Return the (x, y) coordinate for the center point of the cell that contains the specified text.  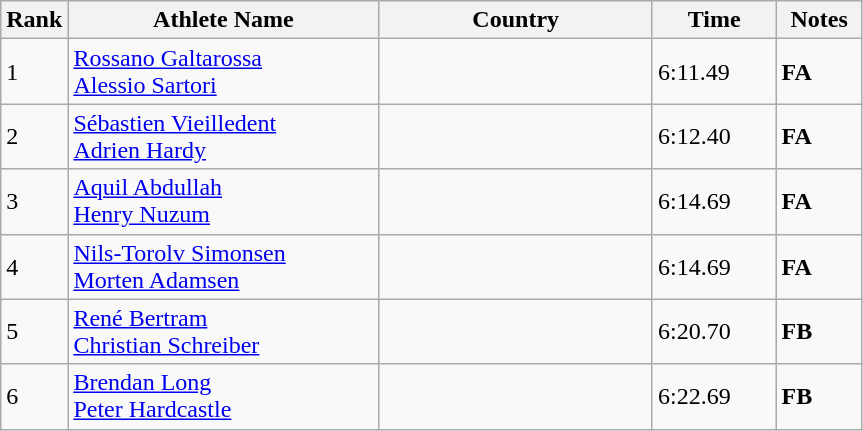
2 (34, 136)
4 (34, 266)
Notes (819, 20)
Brendan Long Peter Hardcastle (224, 396)
Aquil Abdullah Henry Nuzum (224, 202)
Rank (34, 20)
René Bertram Christian Schreiber (224, 332)
6:20.70 (714, 332)
Athlete Name (224, 20)
1 (34, 72)
Country (516, 20)
6:22.69 (714, 396)
Sébastien Vieilledent Adrien Hardy (224, 136)
6 (34, 396)
Rossano Galtarossa Alessio Sartori (224, 72)
3 (34, 202)
6:12.40 (714, 136)
6:11.49 (714, 72)
Time (714, 20)
5 (34, 332)
Nils-Torolv Simonsen Morten Adamsen (224, 266)
